Return the (X, Y) coordinate for the center point of the cell that contains the specified text.  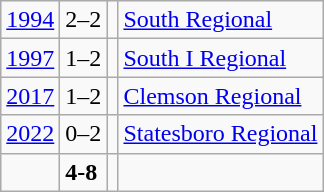
South I Regional (220, 58)
1994 (30, 20)
2017 (30, 96)
2–2 (84, 20)
1997 (30, 58)
0–2 (84, 134)
2022 (30, 134)
Clemson Regional (220, 96)
South Regional (220, 20)
4-8 (84, 172)
Statesboro Regional (220, 134)
